Return the [X, Y] coordinate for the center point of the cell that contains the specified text.  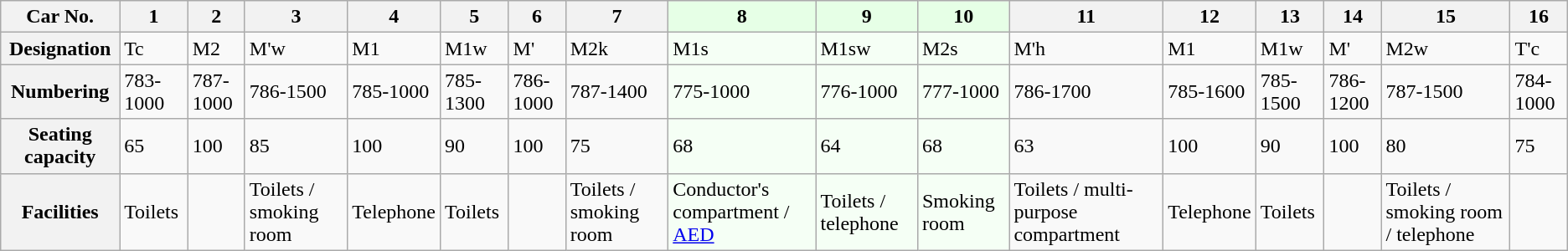
Designation [60, 49]
Toilets / telephone [867, 212]
M'h [1086, 49]
787-1400 [616, 92]
Seating capacity [60, 146]
785-1000 [394, 92]
775-1000 [742, 92]
13 [1290, 17]
786-1500 [297, 92]
M2k [616, 49]
784-1000 [1539, 92]
80 [1446, 146]
M1sw [867, 49]
776-1000 [867, 92]
1 [154, 17]
M2s [963, 49]
11 [1086, 17]
65 [154, 146]
786-1200 [1353, 92]
Toilets / smoking room / telephone [1446, 212]
12 [1210, 17]
7 [616, 17]
M'w [297, 49]
14 [1353, 17]
64 [867, 146]
787-1500 [1446, 92]
783-1000 [154, 92]
787-1000 [216, 92]
9 [867, 17]
2 [216, 17]
Numbering [60, 92]
6 [537, 17]
785-1300 [474, 92]
8 [742, 17]
4 [394, 17]
Tc [154, 49]
Conductor's compartment / AED [742, 212]
63 [1086, 146]
10 [963, 17]
T'c [1539, 49]
Smoking room [963, 212]
786-1700 [1086, 92]
85 [297, 146]
Car No. [60, 17]
Facilities [60, 212]
3 [297, 17]
777-1000 [963, 92]
M2w [1446, 49]
16 [1539, 17]
5 [474, 17]
M2 [216, 49]
Toilets / multi-purpose compartment [1086, 212]
15 [1446, 17]
786-1000 [537, 92]
M1s [742, 49]
785-1500 [1290, 92]
785-1600 [1210, 92]
